Search for the cell housing the specified text and yield its [X, Y] center coordinate. 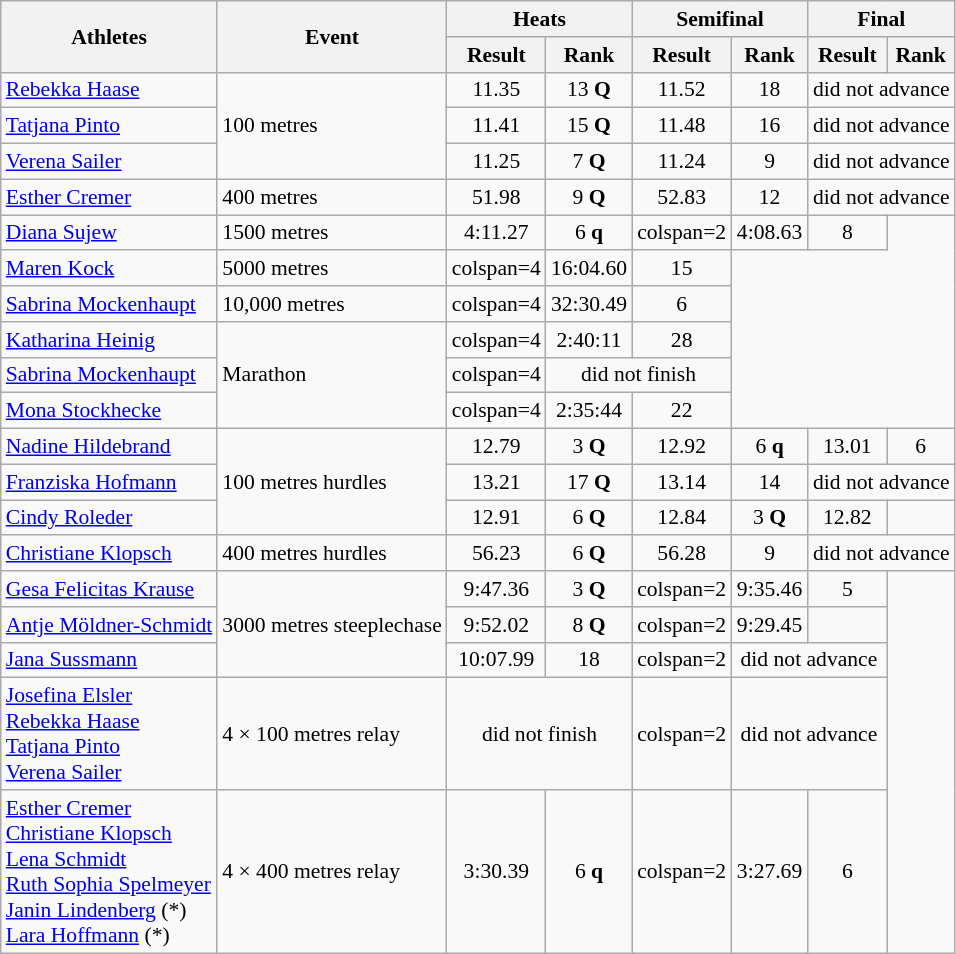
Gesa Felicitas Krause [110, 589]
51.98 [496, 197]
2:40:11 [589, 340]
56.23 [496, 554]
9:52.02 [496, 625]
Mona Stockhecke [110, 411]
15 [682, 269]
11.25 [496, 162]
11.24 [682, 162]
3:27.69 [770, 872]
Esther Cremer [110, 197]
7 Q [589, 162]
9 Q [589, 197]
Heats [540, 19]
Final [882, 19]
10:07.99 [496, 660]
100 metres [332, 126]
11.48 [682, 126]
9:29.45 [770, 625]
12 [770, 197]
Franziska Hofmann [110, 482]
Esther CremerChristiane KlopschLena SchmidtRuth Sophia SpelmeyerJanin Lindenberg (*)Lara Hoffmann (*) [110, 872]
11.52 [682, 90]
16 [770, 126]
13.14 [682, 482]
Rebekka Haase [110, 90]
8 [848, 233]
Josefina ElslerRebekka HaaseTatjana PintoVerena Sailer [110, 734]
10,000 metres [332, 304]
8 Q [589, 625]
Tatjana Pinto [110, 126]
28 [682, 340]
3000 metres steeplechase [332, 624]
4 × 100 metres relay [332, 734]
Athletes [110, 36]
Antje Möldner-Schmidt [110, 625]
9:35.46 [770, 589]
56.28 [682, 554]
Verena Sailer [110, 162]
3:30.39 [496, 872]
1500 metres [332, 233]
Cindy Roleder [110, 518]
12.79 [496, 447]
Semifinal [720, 19]
4:11.27 [496, 233]
Jana Sussmann [110, 660]
12.82 [848, 518]
400 metres [332, 197]
9:47.36 [496, 589]
14 [770, 482]
4 × 400 metres relay [332, 872]
12.91 [496, 518]
16:04.60 [589, 269]
Maren Kock [110, 269]
Nadine Hildebrand [110, 447]
11.41 [496, 126]
5000 metres [332, 269]
32:30.49 [589, 304]
15 Q [589, 126]
12.92 [682, 447]
100 metres hurdles [332, 482]
Katharina Heinig [110, 340]
22 [682, 411]
13 Q [589, 90]
17 Q [589, 482]
2:35:44 [589, 411]
4:08.63 [770, 233]
5 [848, 589]
Diana Sujew [110, 233]
13.21 [496, 482]
Event [332, 36]
Christiane Klopsch [110, 554]
13.01 [848, 447]
12.84 [682, 518]
11.35 [496, 90]
52.83 [682, 197]
400 metres hurdles [332, 554]
Marathon [332, 376]
